Determine the [x, y] coordinate at the center of the cell enclosing the given text.  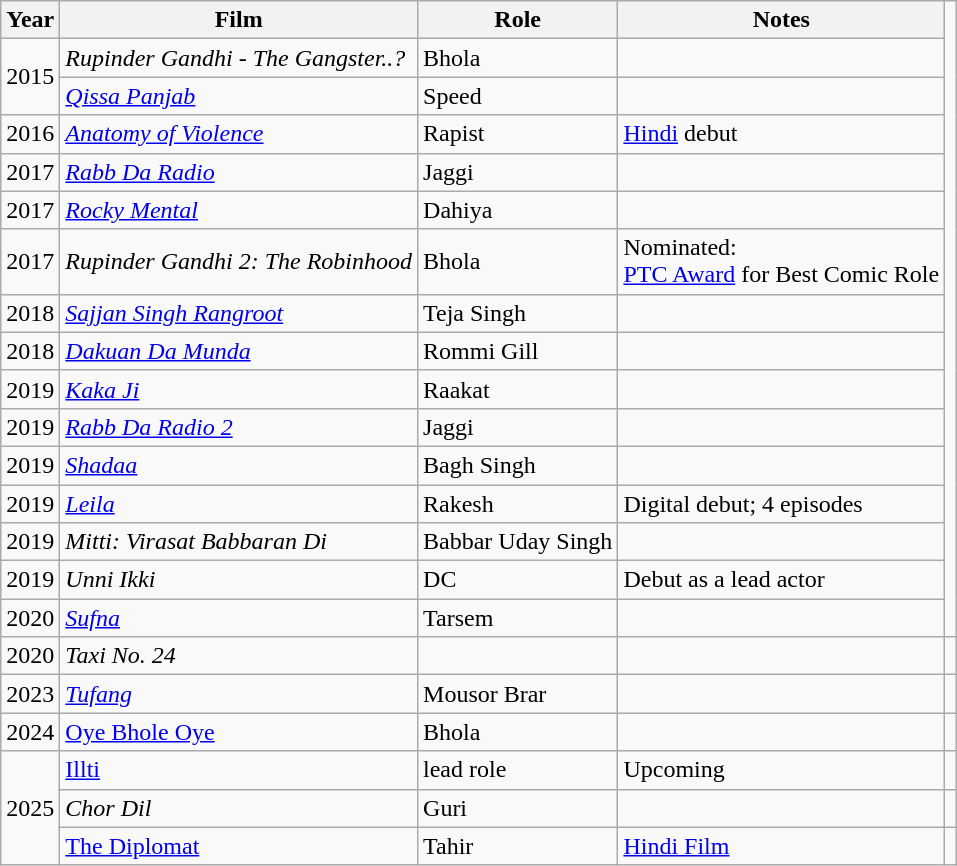
Film [239, 20]
Rocky Mental [239, 210]
2023 [30, 694]
2015 [30, 77]
Debut as a lead actor [782, 580]
DC [518, 580]
Rabb Da Radio 2 [239, 427]
Notes [782, 20]
Teja Singh [518, 313]
Bagh Singh [518, 465]
Guri [518, 808]
Upcoming [782, 770]
Year [30, 20]
Oye Bhole Oye [239, 732]
Role [518, 20]
Rabb Da Radio [239, 172]
Unni Ikki [239, 580]
Nominated:PTC Award for Best Comic Role [782, 262]
Speed [518, 96]
Qissa Panjab [239, 96]
Anatomy of Violence [239, 134]
2024 [30, 732]
Mousor Brar [518, 694]
Shadaa [239, 465]
Illti [239, 770]
Raakat [518, 389]
Digital debut; 4 episodes [782, 503]
Rommi Gill [518, 351]
Rupinder Gandhi - The Gangster..? [239, 58]
Leila [239, 503]
Hindi debut [782, 134]
Rakesh [518, 503]
Dakuan Da Munda [239, 351]
Rapist [518, 134]
Sufna [239, 618]
Rupinder Gandhi 2: The Robinhood [239, 262]
Dahiya [518, 210]
2016 [30, 134]
Kaka Ji [239, 389]
Chor Dil [239, 808]
Tarsem [518, 618]
Tahir [518, 846]
lead role [518, 770]
2025 [30, 808]
Mitti: Virasat Babbaran Di [239, 542]
Sajjan Singh Rangroot [239, 313]
Tufang [239, 694]
The Diplomat [239, 846]
Hindi Film [782, 846]
Taxi No. 24 [239, 656]
Babbar Uday Singh [518, 542]
